Scan for the cell matching the given text and deliver its (x, y) coordinate at center. 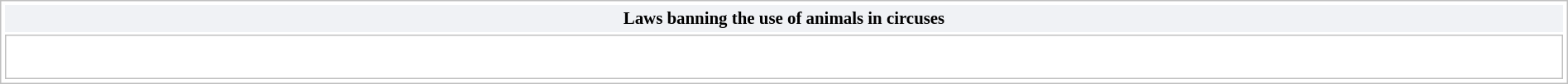
Laws banning the use of animals in circuses (784, 18)
